Determine the [x, y] coordinate at the center of the cell enclosing the given text.  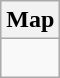
Map [30, 20]
